Output the [X, Y] coordinate of the center of the cell containing the given text.  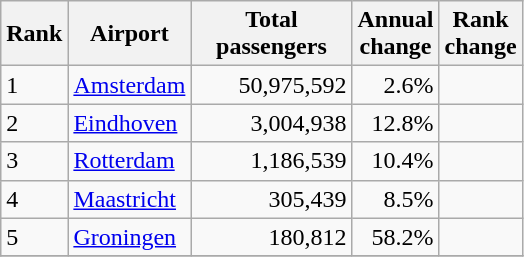
5 [34, 237]
Groningen [130, 237]
50,975,592 [272, 85]
Rotterdam [130, 161]
8.5% [396, 199]
4 [34, 199]
12.8% [396, 123]
180,812 [272, 237]
Annualchange [396, 34]
Amsterdam [130, 85]
2 [34, 123]
58.2% [396, 237]
Rank [34, 34]
Airport [130, 34]
2.6% [396, 85]
3,004,938 [272, 123]
10.4% [396, 161]
Eindhoven [130, 123]
Rankchange [480, 34]
305,439 [272, 199]
1 [34, 85]
Maastricht [130, 199]
3 [34, 161]
1,186,539 [272, 161]
Totalpassengers [272, 34]
